Provide the (X, Y) coordinate of the cell's center where the given text is located.  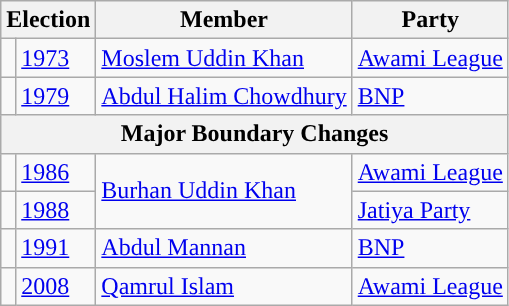
1986 (56, 172)
Burhan Uddin Khan (224, 191)
2008 (56, 286)
Moslem Uddin Khan (224, 58)
Election (48, 20)
1973 (56, 58)
Qamrul Islam (224, 286)
1979 (56, 96)
Abdul Mannan (224, 248)
Party (430, 20)
Major Boundary Changes (255, 134)
Member (224, 20)
Abdul Halim Chowdhury (224, 96)
1991 (56, 248)
Jatiya Party (430, 210)
1988 (56, 210)
